Detect which cell encompasses the target text, then output its (X, Y) center coordinate. 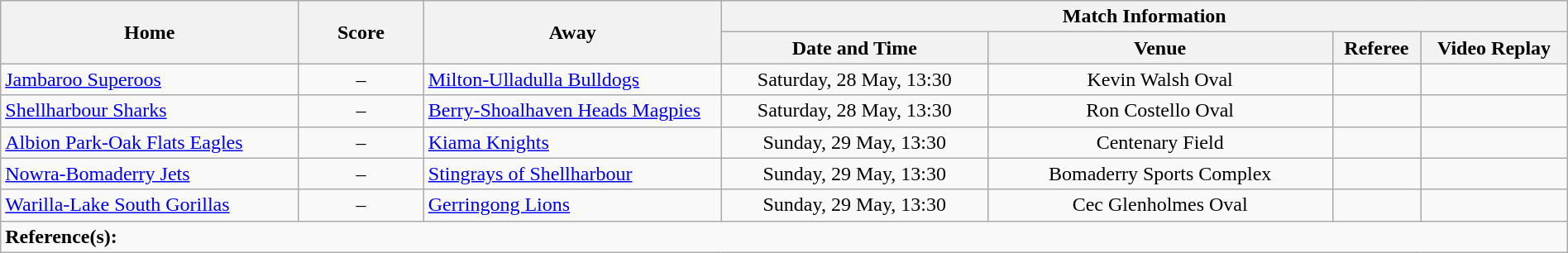
Bomaderry Sports Complex (1159, 174)
Date and Time (854, 48)
Referee (1376, 48)
Home (150, 32)
Cec Glenholmes Oval (1159, 205)
Gerringong Lions (572, 205)
Shellharbour Sharks (150, 111)
Ron Costello Oval (1159, 111)
Stingrays of Shellharbour (572, 174)
Centenary Field (1159, 142)
Berry-Shoalhaven Heads Magpies (572, 111)
Reference(s): (784, 236)
Away (572, 32)
Warilla-Lake South Gorillas (150, 205)
Kevin Walsh Oval (1159, 79)
Albion Park-Oak Flats Eagles (150, 142)
Milton-Ulladulla Bulldogs (572, 79)
Match Information (1145, 17)
Nowra-Bomaderry Jets (150, 174)
Video Replay (1494, 48)
Kiama Knights (572, 142)
Jambaroo Superoos (150, 79)
Score (361, 32)
Venue (1159, 48)
